Pinpoint the cell where the given text exists, returning its (x, y) midpoint coordinate. 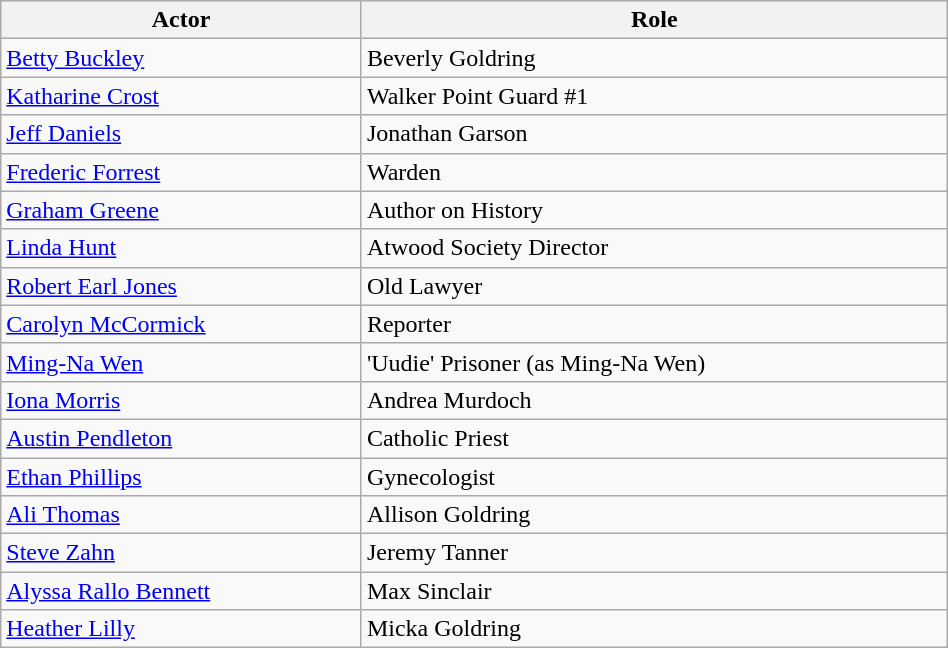
Beverly Goldring (654, 58)
Max Sinclair (654, 591)
Heather Lilly (182, 629)
Jonathan Garson (654, 134)
Betty Buckley (182, 58)
Ali Thomas (182, 515)
Ethan Phillips (182, 477)
Walker Point Guard #1 (654, 96)
Ming-Na Wen (182, 362)
Carolyn McCormick (182, 324)
Katharine Crost (182, 96)
Old Lawyer (654, 286)
Reporter (654, 324)
Micka Goldring (654, 629)
Jeremy Tanner (654, 553)
Catholic Priest (654, 438)
Allison Goldring (654, 515)
Atwood Society Director (654, 248)
'Uudie' Prisoner (as Ming-Na Wen) (654, 362)
Linda Hunt (182, 248)
Alyssa Rallo Bennett (182, 591)
Iona Morris (182, 400)
Austin Pendleton (182, 438)
Gynecologist (654, 477)
Robert Earl Jones (182, 286)
Graham Greene (182, 210)
Jeff Daniels (182, 134)
Warden (654, 172)
Role (654, 20)
Frederic Forrest (182, 172)
Actor (182, 20)
Steve Zahn (182, 553)
Author on History (654, 210)
Andrea Murdoch (654, 400)
